Search for the cell housing the specified text and yield its (x, y) center coordinate. 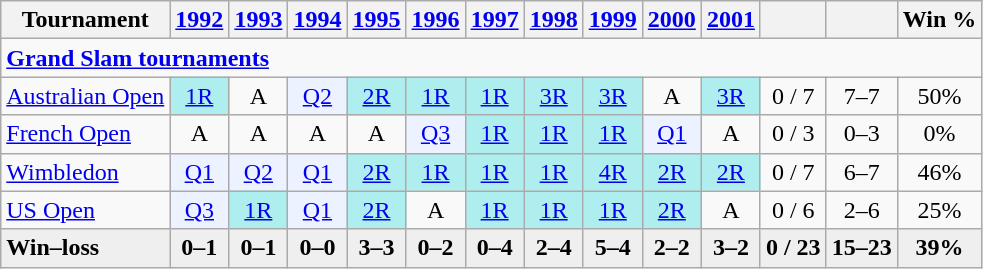
0 / 23 (793, 248)
Win–loss (86, 248)
2–6 (862, 210)
1997 (494, 20)
7–7 (862, 96)
0% (940, 134)
46% (940, 172)
US Open (86, 210)
Win % (940, 20)
1996 (436, 20)
0 / 3 (793, 134)
0–2 (436, 248)
Wimbledon (86, 172)
6–7 (862, 172)
1994 (318, 20)
2001 (730, 20)
Tournament (86, 20)
1998 (554, 20)
25% (940, 210)
5–4 (612, 248)
French Open (86, 134)
1993 (258, 20)
39% (940, 248)
Grand Slam tournaments (492, 58)
2–2 (672, 248)
3–2 (730, 248)
1999 (612, 20)
3–3 (376, 248)
0–3 (862, 134)
1992 (200, 20)
50% (940, 96)
4R (612, 172)
1995 (376, 20)
2000 (672, 20)
2–4 (554, 248)
15–23 (862, 248)
Australian Open (86, 96)
0 / 6 (793, 210)
0–4 (494, 248)
0–0 (318, 248)
